For the text-containing cell, return its midpoint in (x, y) coordinate format. 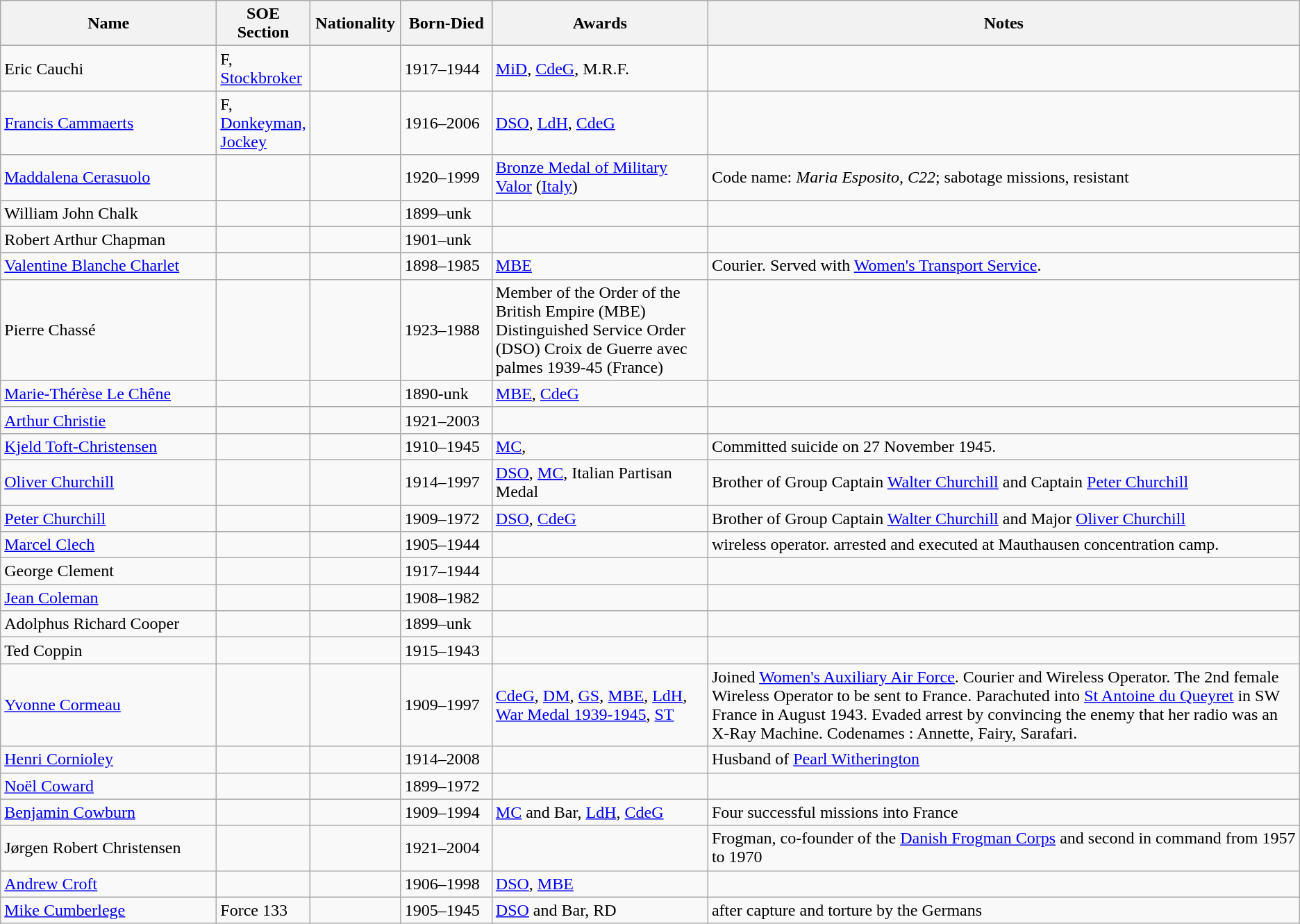
F, Donkeyman, Jockey (263, 123)
Brother of Group Captain Walter Churchill and Major Oliver Churchill (1003, 519)
Peter Churchill (108, 519)
Husband of Pearl Witherington (1003, 759)
Henri Cornioley (108, 759)
Robert Arthur Chapman (108, 240)
Francis Cammaerts (108, 123)
1920–1999 (446, 178)
Oliver Churchill (108, 482)
DSO, MC, Italian Partisan Medal (600, 482)
Maddalena Cerasuolo (108, 178)
Marie-Thérèse Le Chêne (108, 394)
Committed suicide on 27 November 1945. (1003, 446)
1914–2008 (446, 759)
DSO, LdH, CdeG (600, 123)
Courier. Served with Women's Transport Service. (1003, 266)
Adolphus Richard Cooper (108, 624)
Member of the Order of the British Empire (MBE) Distinguished Service Order (DSO) Croix de Guerre avec palmes 1939-45 (France) (600, 330)
Kjeld Toft-Christensen (108, 446)
MC, (600, 446)
F, Stockbroker (263, 68)
1899–1972 (446, 786)
Force 133 (263, 910)
Andrew Croft (108, 884)
George Clement (108, 571)
1916–2006 (446, 123)
1909–1972 (446, 519)
Benjamin Cowburn (108, 812)
DSO and Bar, RD (600, 910)
William John Chalk (108, 213)
Arthur Christie (108, 420)
1909–1997 (446, 705)
CdeG, DM, GS, MBE, LdH, War Medal 1939-1945, ST (600, 705)
1908–1982 (446, 598)
DSO, MBE (600, 884)
1898–1985 (446, 266)
1921–2003 (446, 420)
Marcel Clech (108, 545)
1915–1943 (446, 650)
MiD, CdeG, M.R.F. (600, 68)
1914–1997 (446, 482)
MBE (600, 266)
1905–1944 (446, 545)
after capture and torture by the Germans (1003, 910)
Yvonne Cormeau (108, 705)
1901–unk (446, 240)
Brother of Group Captain Walter Churchill and Captain Peter Churchill (1003, 482)
1921–2004 (446, 848)
1910–1945 (446, 446)
MC and Bar, LdH, CdeG (600, 812)
1890-unk (446, 394)
Frogman, co-founder of the Danish Frogman Corps and second in command from 1957 to 1970 (1003, 848)
1923–1988 (446, 330)
MBE, CdeG (600, 394)
wireless operator. arrested and executed at Mauthausen concentration camp. (1003, 545)
1905–1945 (446, 910)
Jean Coleman (108, 598)
Born-Died (446, 24)
Awards (600, 24)
Noël Coward (108, 786)
DSO, CdeG (600, 519)
Ted Coppin (108, 650)
Mike Cumberlege (108, 910)
Code name: Maria Esposito, C22; sabotage missions, resistant (1003, 178)
Name (108, 24)
1909–1994 (446, 812)
Nationality (356, 24)
Notes (1003, 24)
Valentine Blanche Charlet (108, 266)
Jørgen Robert Christensen (108, 848)
Pierre Chassé (108, 330)
1906–1998 (446, 884)
Four successful missions into France (1003, 812)
Bronze Medal of Military Valor (Italy) (600, 178)
Eric Cauchi (108, 68)
SOE Section (263, 24)
